Identify which cell holds the provided text, then report its [x, y] central coordinate. 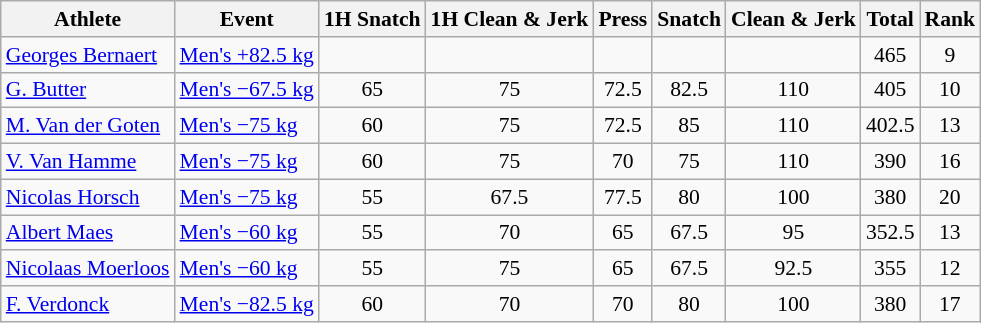
Nicolaas Moerloos [88, 269]
Snatch [689, 19]
92.5 [794, 269]
9 [950, 55]
Event [247, 19]
95 [794, 233]
M. Van der Goten [88, 126]
355 [890, 269]
Georges Bernaert [88, 55]
Total [890, 19]
1H Clean & Jerk [510, 19]
Men's −67.5 kg [247, 90]
1H Snatch [372, 19]
82.5 [689, 90]
Rank [950, 19]
77.5 [622, 197]
405 [890, 90]
V. Van Hamme [88, 162]
465 [890, 55]
Men's −82.5 kg [247, 304]
Men's +82.5 kg [247, 55]
352.5 [890, 233]
Albert Maes [88, 233]
20 [950, 197]
Nicolas Horsch [88, 197]
16 [950, 162]
12 [950, 269]
F. Verdonck [88, 304]
10 [950, 90]
402.5 [890, 126]
17 [950, 304]
Press [622, 19]
Athlete [88, 19]
G. Butter [88, 90]
Clean & Jerk [794, 19]
390 [890, 162]
85 [689, 126]
